Scan for the cell matching the given text and deliver its [X, Y] coordinate at center. 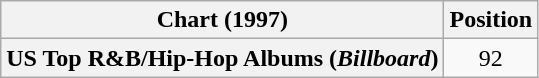
92 [491, 58]
US Top R&B/Hip-Hop Albums (Billboard) [222, 58]
Position [491, 20]
Chart (1997) [222, 20]
